Capture the cell that displays the provided text and extract its (X, Y) central coordinate. 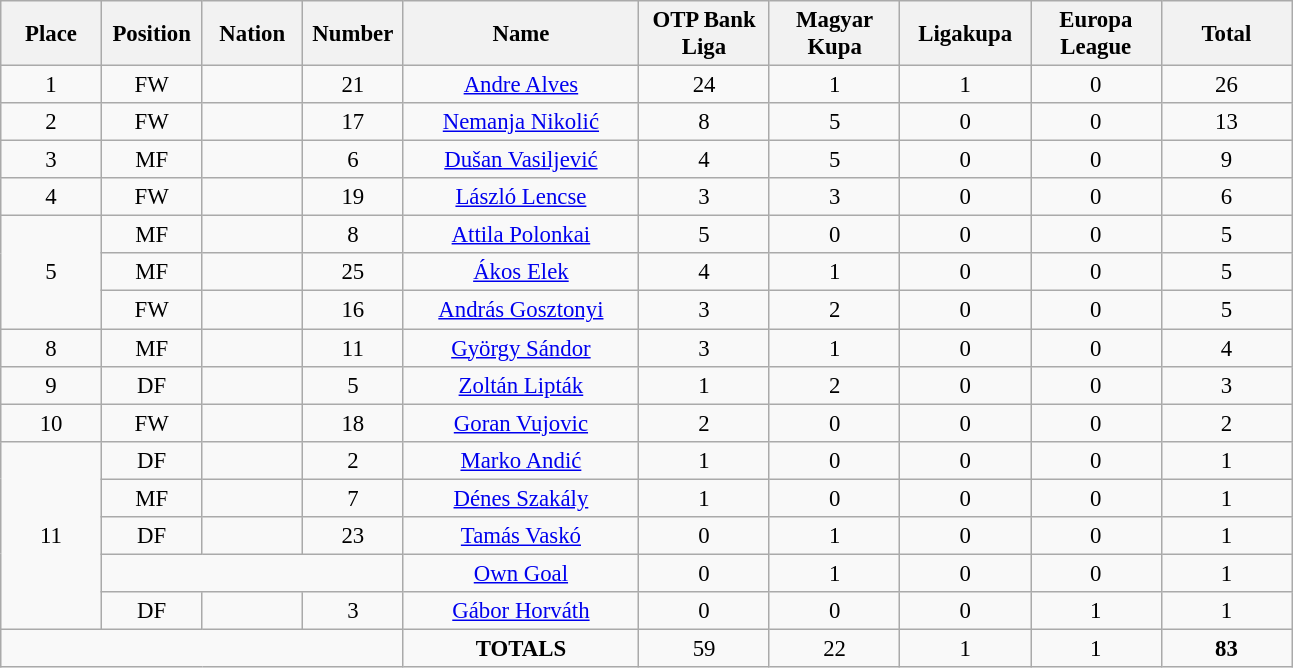
Total (1226, 34)
Ligakupa (966, 34)
13 (1226, 122)
Attila Polonkai (521, 235)
10 (52, 423)
György Sándor (521, 348)
25 (354, 273)
17 (354, 122)
László Lencse (521, 197)
András Gosztonyi (521, 310)
Tamás Vaskó (521, 536)
Nation (252, 34)
Number (354, 34)
Gábor Horváth (521, 611)
Goran Vujovic (521, 423)
22 (834, 648)
Position (152, 34)
83 (1226, 648)
Nemanja Nikolić (521, 122)
Ákos Elek (521, 273)
19 (354, 197)
Place (52, 34)
Own Goal (521, 573)
Dušan Vasiljević (521, 160)
TOTALS (521, 648)
24 (704, 85)
23 (354, 536)
26 (1226, 85)
16 (354, 310)
Andre Alves (521, 85)
OTP Bank Liga (704, 34)
21 (354, 85)
7 (354, 498)
18 (354, 423)
Marko Andić (521, 460)
Europa League (1096, 34)
Name (521, 34)
Zoltán Lipták (521, 385)
59 (704, 648)
Magyar Kupa (834, 34)
Dénes Szakály (521, 498)
